For the text-containing cell, return its midpoint in [X, Y] coordinate format. 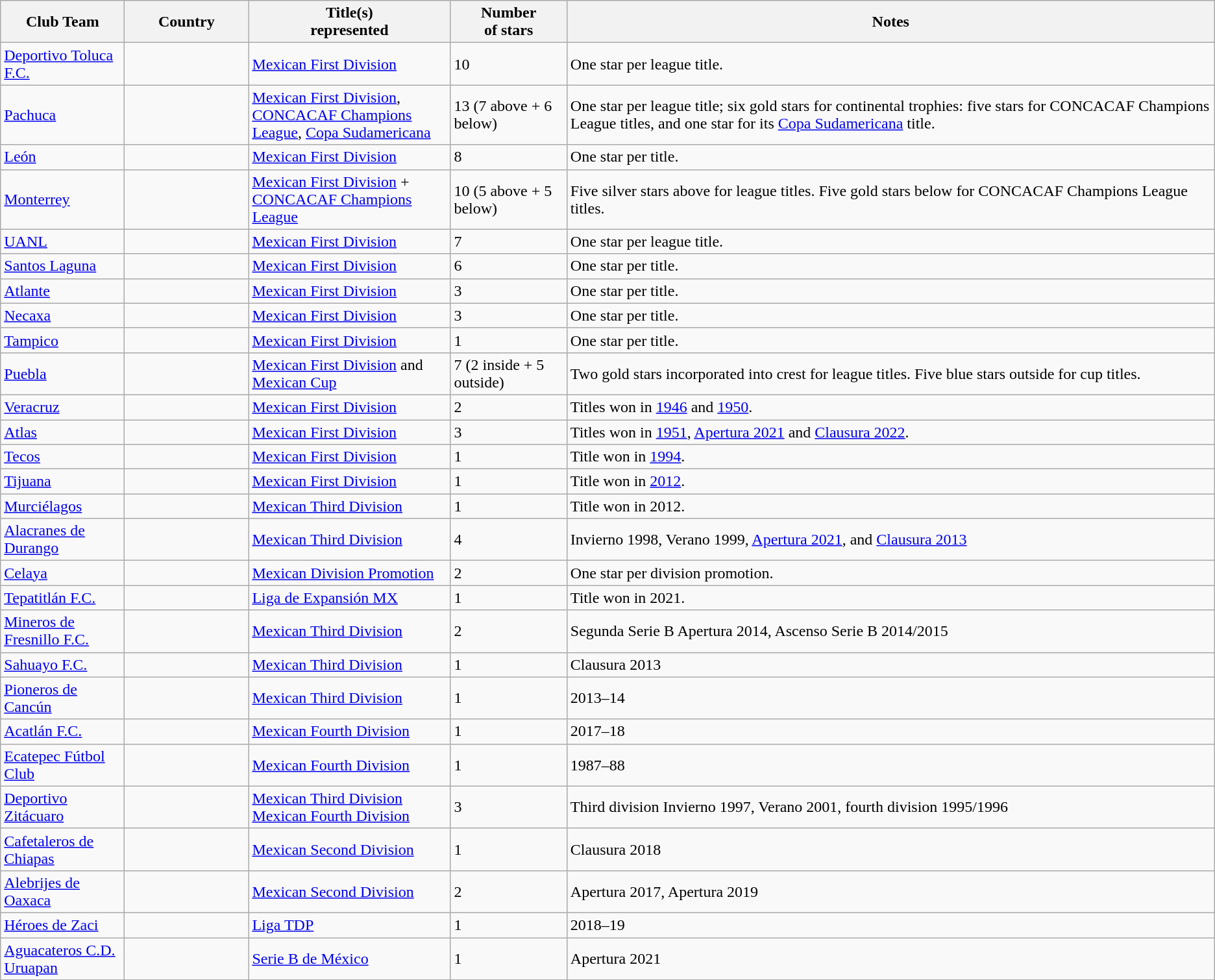
Clausura 2018 [890, 849]
Liga de Expansión MX [349, 598]
Tepatitlán F.C. [62, 598]
Invierno 1998, Verano 1999, Apertura 2021, and Clausura 2013 [890, 540]
Atlas [62, 432]
Tijuana [62, 482]
Necaxa [62, 315]
4 [509, 540]
Apertura 2017, Apertura 2019 [890, 892]
Mexican First Division + CONCACAF Champions League [349, 199]
One star per division promotion. [890, 573]
Veracruz [62, 407]
10 (5 above + 5 below) [509, 199]
Héroes de Zaci [62, 925]
Monterrey [62, 199]
Club Team [62, 22]
7 (2 inside + 5 outside) [509, 374]
Apertura 2021 [890, 958]
Sahuayo F.C. [62, 665]
6 [509, 266]
Two gold stars incorporated into crest for league titles. Five blue stars outside for cup titles. [890, 374]
Alebrijes de Oaxaca [62, 892]
Segunda Serie B Apertura 2014, Ascenso Serie B 2014/2015 [890, 631]
Atlante [62, 291]
Titles won in 1951, Apertura 2021 and Clausura 2022. [890, 432]
Pioneros de Cancún [62, 698]
10 [509, 64]
8 [509, 157]
Mexican First Division and Mexican Cup [349, 374]
2018–19 [890, 925]
Notes [890, 22]
Serie B de México [349, 958]
7 [509, 241]
Tampico [62, 340]
Tecos [62, 457]
2013–14 [890, 698]
Title won in 1994. [890, 457]
Deportivo Zitácuaro [62, 807]
Title(s)represented [349, 22]
Numberof stars [509, 22]
UANL [62, 241]
Mexican Division Promotion [349, 573]
Liga TDP [349, 925]
Acatlán F.C. [62, 731]
Santos Laguna [62, 266]
Aguacateros C.D. Uruapan [62, 958]
Murciélagos [62, 506]
Five silver stars above for league titles. Five gold stars below for CONCACAF Champions League titles. [890, 199]
León [62, 157]
Clausura 2013 [890, 665]
Country [187, 22]
1987–88 [890, 765]
Celaya [62, 573]
Cafetaleros de Chiapas [62, 849]
13 (7 above + 6 below) [509, 115]
Puebla [62, 374]
Mexican First Division, CONCACAF Champions League, Copa Sudamericana [349, 115]
Title won in 2021. [890, 598]
Third division Invierno 1997, Verano 2001, fourth division 1995/1996 [890, 807]
2017–18 [890, 731]
Mexican Third Division Mexican Fourth Division [349, 807]
Alacranes de Durango [62, 540]
Deportivo Toluca F.C. [62, 64]
Titles won in 1946 and 1950. [890, 407]
Pachuca [62, 115]
Mineros de Fresnillo F.C. [62, 631]
Ecatepec Fútbol Club [62, 765]
